Determine the (X, Y) coordinate at the center of the cell enclosing the given text.  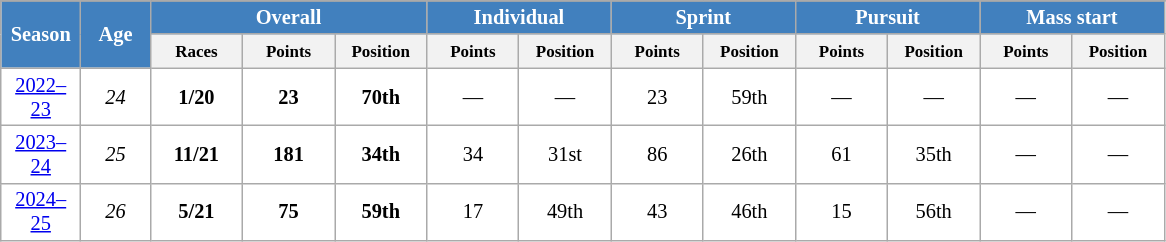
Sprint (703, 17)
1/20 (196, 97)
34 (473, 154)
Overall (288, 17)
61 (841, 154)
26 (116, 212)
25 (116, 154)
75 (288, 212)
49th (565, 212)
26th (749, 154)
56th (934, 212)
2022–23 (41, 97)
11/21 (196, 154)
Races (196, 51)
24 (116, 97)
17 (473, 212)
70th (381, 97)
Individual (519, 17)
5/21 (196, 212)
Season (41, 34)
Age (116, 34)
Pursuit (887, 17)
31st (565, 154)
43 (657, 212)
34th (381, 154)
2024–25 (41, 212)
2023–24 (41, 154)
181 (288, 154)
46th (749, 212)
Mass start (1072, 17)
86 (657, 154)
15 (841, 212)
35th (934, 154)
